Identify which cell holds the provided text, then report its (x, y) central coordinate. 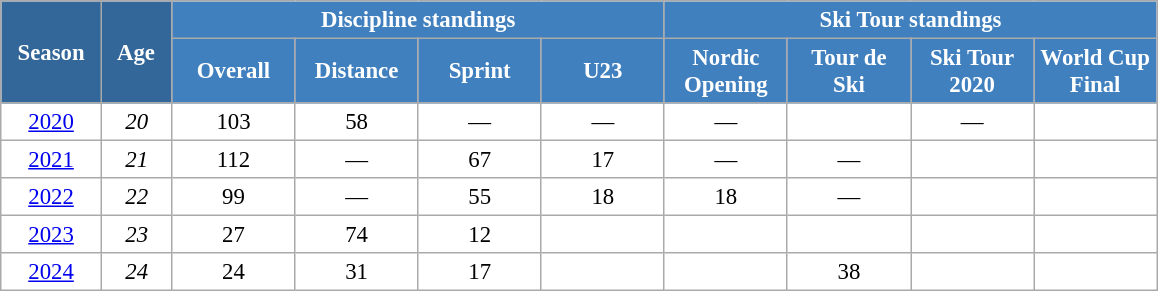
99 (234, 197)
NordicOpening (726, 72)
23 (136, 235)
103 (234, 122)
27 (234, 235)
12 (480, 235)
2020 (52, 122)
Distance (356, 72)
Tour deSki (848, 72)
World CupFinal (1096, 72)
67 (480, 160)
17 (602, 160)
21 (136, 160)
Ski Tour2020 (972, 72)
Season (52, 52)
Sprint (480, 72)
22 (136, 197)
U23 (602, 72)
Ski Tour standings (910, 20)
112 (234, 160)
Discipline standings (418, 20)
Overall (234, 72)
55 (480, 197)
Age (136, 52)
74 (356, 235)
2023 (52, 235)
58 (356, 122)
2022 (52, 197)
2021 (52, 160)
20 (136, 122)
